Locate the cell with the specified text and output its (x, y) center coordinate. 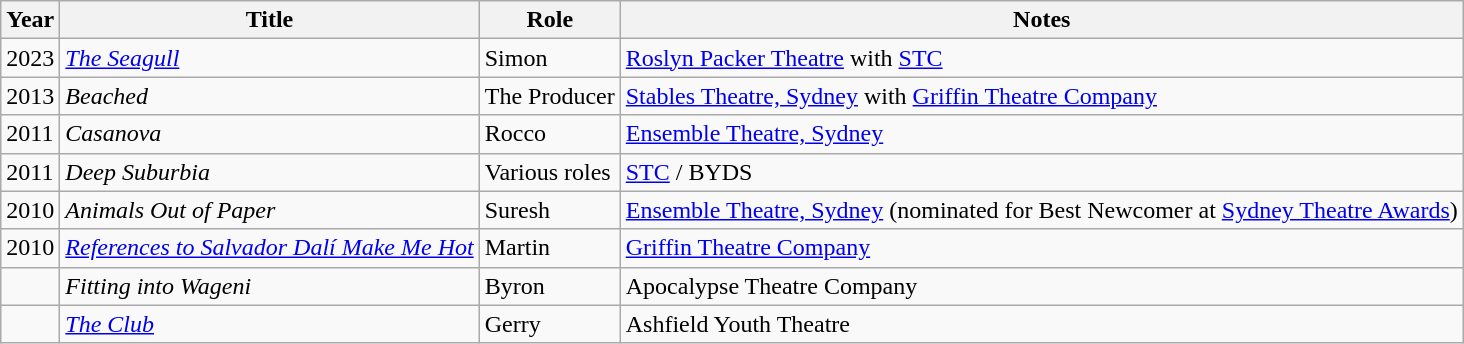
Byron (550, 286)
Deep Suburbia (270, 172)
The Seagull (270, 58)
Notes (1042, 20)
Role (550, 20)
Rocco (550, 134)
Ensemble Theatre, Sydney (1042, 134)
2023 (30, 58)
Title (270, 20)
Various roles (550, 172)
Fitting into Wageni (270, 286)
The Producer (550, 96)
Roslyn Packer Theatre with STC (1042, 58)
STC / BYDS (1042, 172)
Martin (550, 248)
2013 (30, 96)
Stables Theatre, Sydney with Griffin Theatre Company (1042, 96)
Animals Out of Paper (270, 210)
Casanova (270, 134)
Griffin Theatre Company (1042, 248)
Simon (550, 58)
Gerry (550, 324)
Ensemble Theatre, Sydney (nominated for Best Newcomer at Sydney Theatre Awards) (1042, 210)
Suresh (550, 210)
The Club (270, 324)
Year (30, 20)
Beached (270, 96)
Ashfield Youth Theatre (1042, 324)
Apocalypse Theatre Company (1042, 286)
References to Salvador Dalí Make Me Hot (270, 248)
